Output the (X, Y) coordinate of the center of the cell containing the given text.  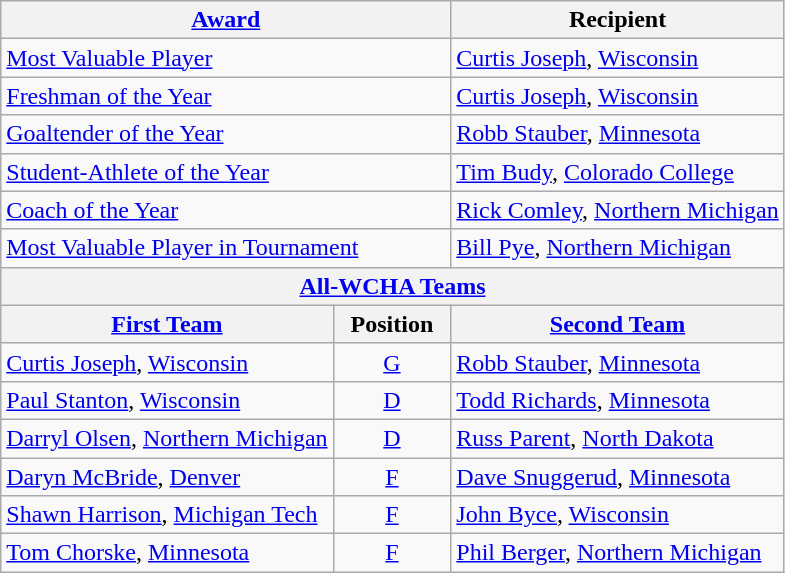
Paul Stanton, Wisconsin (167, 400)
Todd Richards, Minnesota (618, 400)
Tim Budy, Colorado College (618, 172)
Second Team (618, 324)
Coach of the Year (226, 210)
Goaltender of the Year (226, 134)
Tom Chorske, Minnesota (167, 553)
Daryn McBride, Denver (167, 477)
Most Valuable Player in Tournament (226, 248)
Recipient (618, 20)
All-WCHA Teams (393, 286)
Russ Parent, North Dakota (618, 438)
Freshman of the Year (226, 96)
G (392, 362)
Award (226, 20)
Bill Pye, Northern Michigan (618, 248)
Student-Athlete of the Year (226, 172)
Dave Snuggerud, Minnesota (618, 477)
Phil Berger, Northern Michigan (618, 553)
Shawn Harrison, Michigan Tech (167, 515)
John Byce, Wisconsin (618, 515)
First Team (167, 324)
Most Valuable Player (226, 58)
Position (392, 324)
Rick Comley, Northern Michigan (618, 210)
Darryl Olsen, Northern Michigan (167, 438)
